Return [x, y] of the center of cell containing provided text 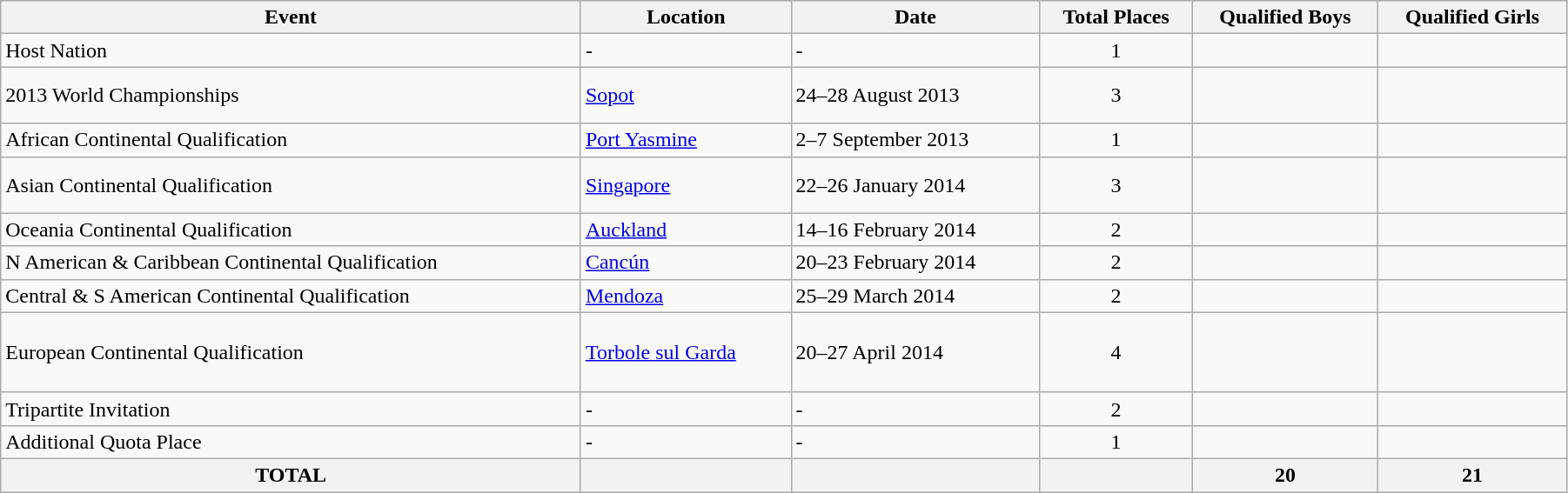
African Continental Qualification [291, 140]
20 [1284, 475]
4 [1116, 352]
Port Yasmine [686, 140]
Asian Continental Qualification [291, 184]
Additional Quota Place [291, 442]
21 [1472, 475]
Singapore [686, 184]
Total Places [1116, 17]
20–27 April 2014 [915, 352]
Mendoza [686, 296]
Auckland [686, 230]
2–7 September 2013 [915, 140]
Date [915, 17]
Host Nation [291, 50]
N American & Caribbean Continental Qualification [291, 263]
Oceania Continental Qualification [291, 230]
24–28 August 2013 [915, 96]
25–29 March 2014 [915, 296]
2013 World Championships [291, 96]
Event [291, 17]
Central & S American Continental Qualification [291, 296]
22–26 January 2014 [915, 184]
Tripartite Invitation [291, 409]
Cancún [686, 263]
Sopot [686, 96]
Location [686, 17]
20–23 February 2014 [915, 263]
Qualified Girls [1472, 17]
Qualified Boys [1284, 17]
Torbole sul Garda [686, 352]
European Continental Qualification [291, 352]
14–16 February 2014 [915, 230]
TOTAL [291, 475]
